Locate the cell with the specified text and output its [x, y] center coordinate. 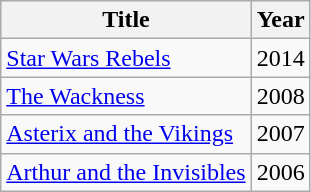
Asterix and the Vikings [126, 134]
Title [126, 20]
2014 [280, 58]
Year [280, 20]
Star Wars Rebels [126, 58]
2006 [280, 172]
Arthur and the Invisibles [126, 172]
The Wackness [126, 96]
2008 [280, 96]
2007 [280, 134]
